For the text-containing cell, return its midpoint in (x, y) coordinate format. 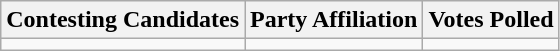
Votes Polled (491, 20)
Contesting Candidates (123, 20)
Party Affiliation (334, 20)
